Identify which cell holds the provided text, then report its (x, y) central coordinate. 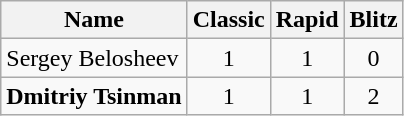
Blitz (374, 20)
Sergey Belosheev (94, 58)
Dmitriy Tsinman (94, 96)
Name (94, 20)
Classic (228, 20)
2 (374, 96)
Rapid (307, 20)
0 (374, 58)
